Identify which cell holds the provided text, then report its [x, y] central coordinate. 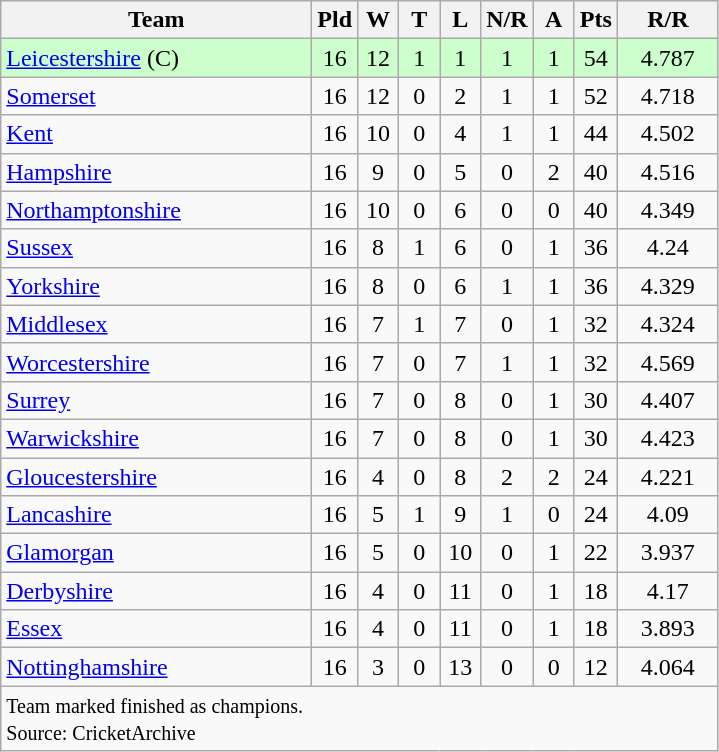
4.787 [668, 58]
4.516 [668, 172]
4.502 [668, 134]
Glamorgan [156, 553]
4.349 [668, 210]
N/R [507, 20]
Hampshire [156, 172]
3 [378, 667]
3.937 [668, 553]
4.407 [668, 400]
54 [596, 58]
Derbyshire [156, 591]
4.329 [668, 286]
4.17 [668, 591]
Essex [156, 629]
Sussex [156, 248]
Gloucestershire [156, 477]
4.221 [668, 477]
52 [596, 96]
3.893 [668, 629]
A [554, 20]
13 [460, 667]
Surrey [156, 400]
Middlesex [156, 324]
Worcestershire [156, 362]
Pts [596, 20]
Warwickshire [156, 438]
4.09 [668, 515]
T [420, 20]
L [460, 20]
Team [156, 20]
Kent [156, 134]
4.064 [668, 667]
Somerset [156, 96]
4.569 [668, 362]
44 [596, 134]
4.324 [668, 324]
Nottinghamshire [156, 667]
Lancashire [156, 515]
4.423 [668, 438]
22 [596, 553]
Northamptonshire [156, 210]
Yorkshire [156, 286]
4.718 [668, 96]
R/R [668, 20]
Team marked finished as champions.Source: CricketArchive [360, 718]
Leicestershire (C) [156, 58]
W [378, 20]
4.24 [668, 248]
Pld [335, 20]
